Determine the (X, Y) coordinate at the center of the cell enclosing the given text.  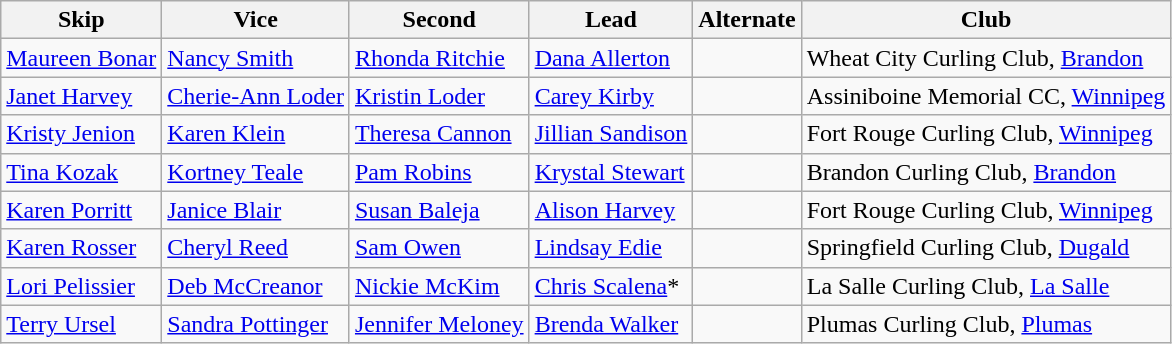
Maureen Bonar (82, 58)
Tina Kozak (82, 172)
La Salle Curling Club, La Salle (986, 286)
Skip (82, 20)
Janice Blair (256, 210)
Lead (611, 20)
Cheryl Reed (256, 248)
Krystal Stewart (611, 172)
Jennifer Meloney (439, 324)
Sandra Pottinger (256, 324)
Janet Harvey (82, 96)
Kristy Jenion (82, 134)
Nickie McKim (439, 286)
Chris Scalena* (611, 286)
Alison Harvey (611, 210)
Brenda Walker (611, 324)
Rhonda Ritchie (439, 58)
Jillian Sandison (611, 134)
Sam Owen (439, 248)
Lori Pelissier (82, 286)
Karen Porritt (82, 210)
Nancy Smith (256, 58)
Kortney Teale (256, 172)
Kristin Loder (439, 96)
Wheat City Curling Club, Brandon (986, 58)
Susan Baleja (439, 210)
Karen Klein (256, 134)
Cherie-Ann Loder (256, 96)
Brandon Curling Club, Brandon (986, 172)
Lindsay Edie (611, 248)
Terry Ursel (82, 324)
Carey Kirby (611, 96)
Second (439, 20)
Vice (256, 20)
Plumas Curling Club, Plumas (986, 324)
Theresa Cannon (439, 134)
Alternate (747, 20)
Dana Allerton (611, 58)
Karen Rosser (82, 248)
Club (986, 20)
Deb McCreanor (256, 286)
Springfield Curling Club, Dugald (986, 248)
Pam Robins (439, 172)
Assiniboine Memorial CC, Winnipeg (986, 96)
